Search for the cell housing the specified text and yield its (x, y) center coordinate. 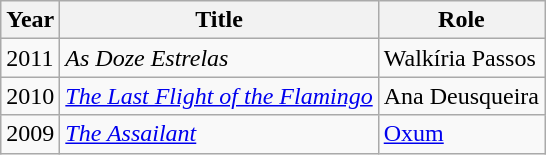
2010 (30, 96)
Walkíria Passos (461, 58)
Oxum (461, 134)
As Doze Estrelas (219, 58)
The Assailant (219, 134)
2009 (30, 134)
Ana Deusqueira (461, 96)
Year (30, 20)
The Last Flight of the Flamingo (219, 96)
Title (219, 20)
Role (461, 20)
2011 (30, 58)
